From the cell containing the given text, extract its center point as (x, y) coordinate. 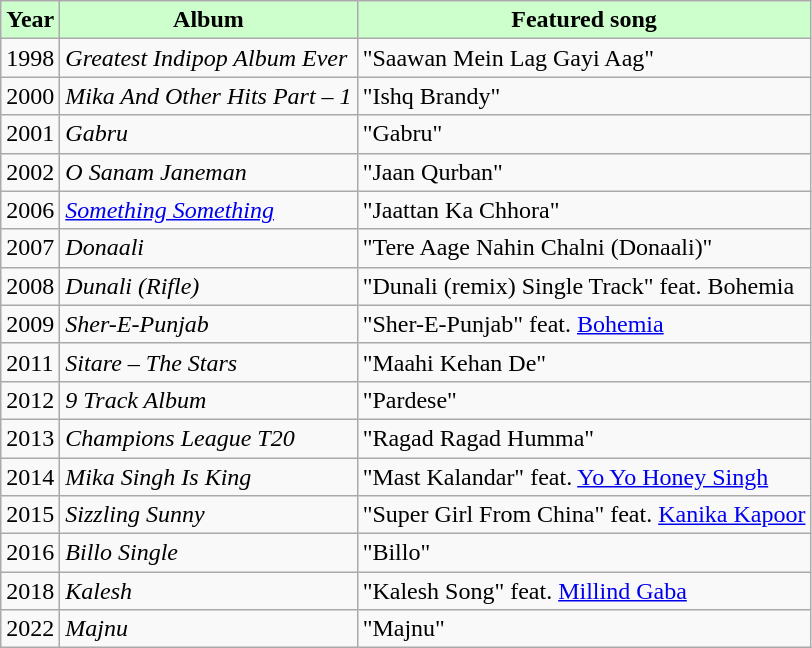
"Jaattan Ka Chhora" (584, 210)
"Maahi Kehan De" (584, 362)
Album (208, 20)
Sitare – The Stars (208, 362)
"Jaan Qurban" (584, 172)
"Super Girl From China" feat. Kanika Kapoor (584, 515)
"Mast Kalandar" feat. Yo Yo Honey Singh (584, 477)
Mika And Other Hits Part – 1 (208, 96)
Billo Single (208, 553)
2009 (30, 324)
2011 (30, 362)
9 Track Album (208, 400)
2018 (30, 591)
2013 (30, 438)
"Billo" (584, 553)
1998 (30, 58)
Sizzling Sunny (208, 515)
Majnu (208, 629)
"Ishq Brandy" (584, 96)
"Sher-E-Punjab" feat. Bohemia (584, 324)
"Kalesh Song" feat. Millind Gaba (584, 591)
Year (30, 20)
2014 (30, 477)
O Sanam Janeman (208, 172)
"Majnu" (584, 629)
2002 (30, 172)
Champions League T20 (208, 438)
"Gabru" (584, 134)
"Pardese" (584, 400)
Donaali (208, 248)
Sher-E-Punjab (208, 324)
2016 (30, 553)
"Tere Aage Nahin Chalni (Donaali)" (584, 248)
"Dunali (remix) Single Track" feat. Bohemia (584, 286)
Gabru (208, 134)
2015 (30, 515)
Something Something (208, 210)
2022 (30, 629)
2007 (30, 248)
Kalesh (208, 591)
"Saawan Mein Lag Gayi Aag" (584, 58)
2008 (30, 286)
2000 (30, 96)
2001 (30, 134)
2012 (30, 400)
Mika Singh Is King (208, 477)
2006 (30, 210)
"Ragad Ragad Humma" (584, 438)
Greatest Indipop Album Ever (208, 58)
Dunali (Rifle) (208, 286)
Featured song (584, 20)
